Pinpoint the cell where the given text exists, returning its (x, y) midpoint coordinate. 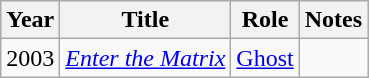
Enter the Matrix (146, 58)
Ghost (265, 58)
Title (146, 20)
2003 (30, 58)
Notes (333, 20)
Year (30, 20)
Role (265, 20)
